From the cell containing the given text, extract its center point as [X, Y] coordinate. 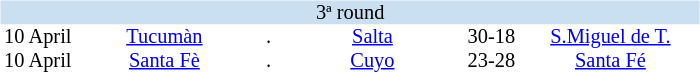
23-28 [492, 60]
S.Miguel de T. [610, 36]
Salta [372, 36]
Tucumàn [164, 36]
3ª round [350, 12]
30-18 [492, 36]
Santa Fé [610, 60]
Cuyo [372, 60]
Santa Fè [164, 60]
